For the text-containing cell, return its midpoint in (x, y) coordinate format. 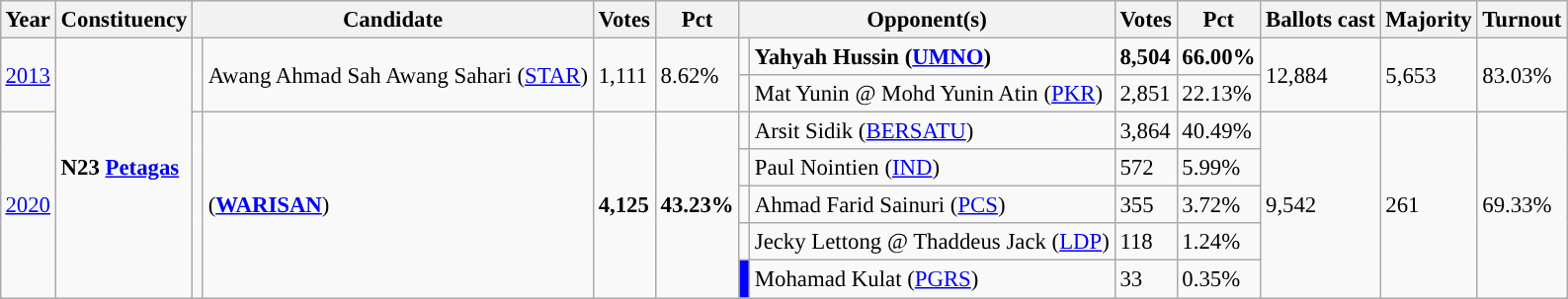
69.33% (1522, 205)
12,884 (1320, 75)
Turnout (1522, 20)
2,851 (1146, 94)
(WARISAN) (397, 205)
8.62% (698, 75)
43.23% (698, 205)
Constituency (124, 20)
572 (1146, 168)
Arsit Sidik (BERSATU) (932, 131)
3.72% (1219, 205)
5,653 (1429, 75)
5.99% (1219, 168)
Majority (1429, 20)
Ahmad Farid Sainuri (PCS) (932, 205)
4,125 (624, 205)
33 (1146, 279)
Mat Yunin @ Mohd Yunin Atin (PKR) (932, 94)
0.35% (1219, 279)
Opponent(s) (927, 20)
118 (1146, 242)
9,542 (1320, 205)
83.03% (1522, 75)
Paul Nointien (IND) (932, 168)
1.24% (1219, 242)
355 (1146, 205)
N23 Petagas (124, 168)
22.13% (1219, 94)
3,864 (1146, 131)
8,504 (1146, 56)
Yahyah Hussin (UMNO) (932, 56)
2020 (28, 205)
40.49% (1219, 131)
2013 (28, 75)
Awang Ahmad Sah Awang Sahari (STAR) (397, 75)
1,111 (624, 75)
Candidate (393, 20)
66.00% (1219, 56)
Mohamad Kulat (PGRS) (932, 279)
261 (1429, 205)
Year (28, 20)
Ballots cast (1320, 20)
Jecky Lettong @ Thaddeus Jack (LDP) (932, 242)
